Locate the cell with the specified text and output its [x, y] center coordinate. 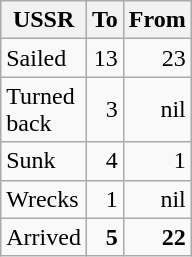
Sailed [44, 58]
Arrived [44, 237]
23 [157, 58]
5 [104, 237]
Turnedback [44, 110]
4 [104, 161]
Sunk [44, 161]
To [104, 20]
3 [104, 110]
13 [104, 58]
Wrecks [44, 199]
USSR [44, 20]
From [157, 20]
22 [157, 237]
